Extract the (x, y) coordinate from the center of the cell holding the provided text.  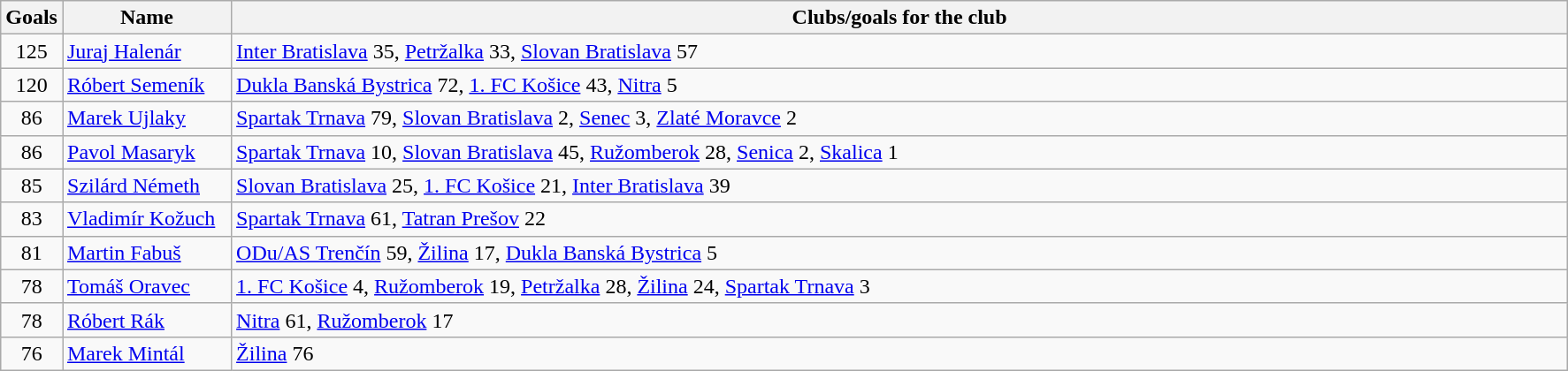
Spartak Trnava 10, Slovan Bratislava 45, Ružomberok 28, Senica 2, Skalica 1 (900, 152)
Martin Fabuš (147, 253)
Žilina 76 (900, 353)
85 (32, 185)
ODu/AS Trenčín 59, Žilina 17, Dukla Banská Bystrica 5 (900, 253)
76 (32, 353)
Marek Ujlaky (147, 118)
Spartak Trnava 79, Slovan Bratislava 2, Senec 3, Zlaté Moravce 2 (900, 118)
Vladimír Kožuch (147, 219)
Róbert Rák (147, 320)
Juraj Halenár (147, 51)
Slovan Bratislava 25, 1. FC Košice 21, Inter Bratislava 39 (900, 185)
Dukla Banská Bystrica 72, 1. FC Košice 43, Nitra 5 (900, 85)
Pavol Masaryk (147, 152)
Szilárd Németh (147, 185)
Name (147, 18)
120 (32, 85)
Marek Mintál (147, 353)
81 (32, 253)
125 (32, 51)
Clubs/goals for the club (900, 18)
1. FC Košice 4, Ružomberok 19, Petržalka 28, Žilina 24, Spartak Trnava 3 (900, 286)
Goals (32, 18)
Nitra 61, Ružomberok 17 (900, 320)
83 (32, 219)
Spartak Trnava 61, Tatran Prešov 22 (900, 219)
Tomáš Oravec (147, 286)
Róbert Semeník (147, 85)
Inter Bratislava 35, Petržalka 33, Slovan Bratislava 57 (900, 51)
